Pinpoint the cell where the given text exists, returning its [X, Y] midpoint coordinate. 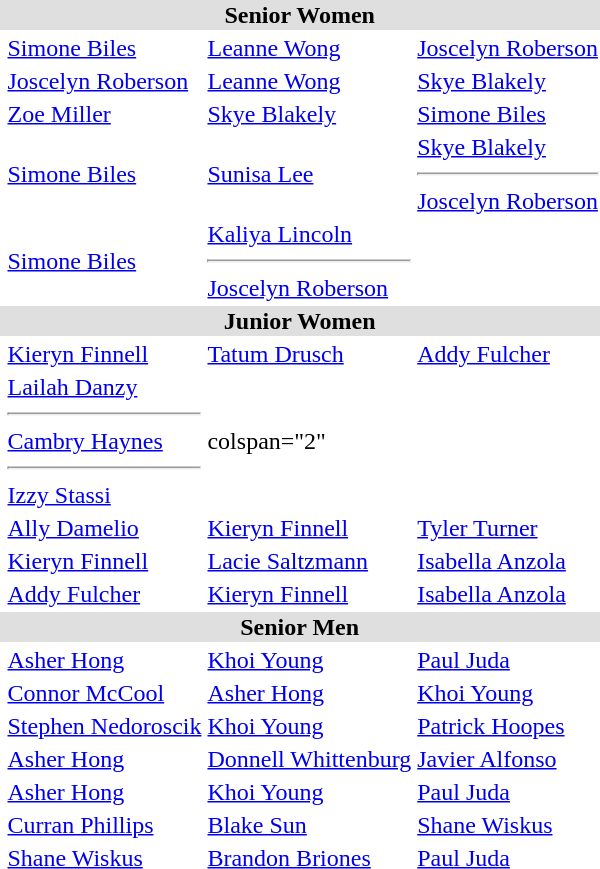
Lacie Saltzmann [310, 561]
Sunisa Lee [310, 174]
Senior Women [300, 15]
Blake Sun [310, 825]
colspan="2" [310, 441]
Ally Damelio [104, 528]
Junior Women [300, 321]
Tatum Drusch [310, 354]
Shane Wiskus [508, 825]
Kaliya LincolnJoscelyn Roberson [310, 261]
Patrick Hoopes [508, 726]
Connor McCool [104, 693]
Donnell Whittenburg [310, 759]
Curran Phillips [104, 825]
Senior Men [300, 627]
Skye BlakelyJoscelyn Roberson [508, 174]
Tyler Turner [508, 528]
Zoe Miller [104, 114]
Stephen Nedoroscik [104, 726]
Javier Alfonso [508, 759]
Lailah DanzyCambry HaynesIzzy Stassi [104, 441]
